Capture the cell that displays the provided text and extract its (X, Y) central coordinate. 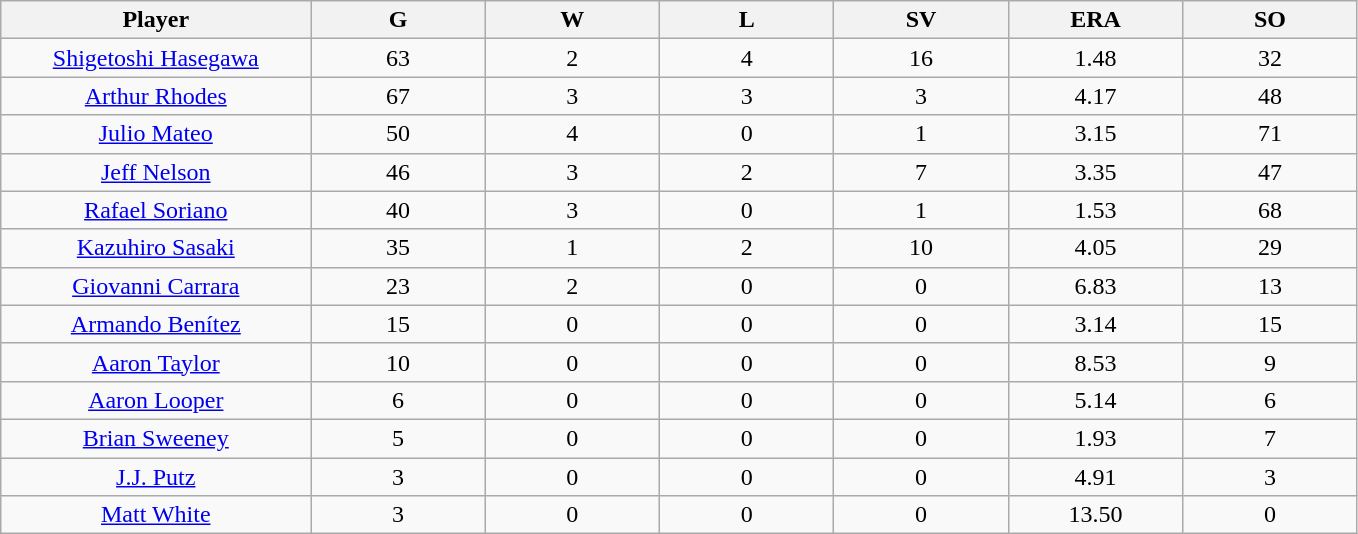
9 (1270, 362)
4.17 (1095, 96)
48 (1270, 96)
35 (398, 248)
W (572, 20)
Player (156, 20)
40 (398, 210)
L (747, 20)
Giovanni Carrara (156, 286)
67 (398, 96)
16 (921, 58)
5 (398, 438)
8.53 (1095, 362)
63 (398, 58)
68 (1270, 210)
13 (1270, 286)
Rafael Soriano (156, 210)
Armando Benítez (156, 324)
29 (1270, 248)
Aaron Looper (156, 400)
5.14 (1095, 400)
Brian Sweeney (156, 438)
1.48 (1095, 58)
50 (398, 134)
ERA (1095, 20)
13.50 (1095, 515)
Julio Mateo (156, 134)
G (398, 20)
71 (1270, 134)
Aaron Taylor (156, 362)
Shigetoshi Hasegawa (156, 58)
4.05 (1095, 248)
23 (398, 286)
3.14 (1095, 324)
6.83 (1095, 286)
3.35 (1095, 172)
3.15 (1095, 134)
Kazuhiro Sasaki (156, 248)
32 (1270, 58)
46 (398, 172)
4.91 (1095, 477)
1.53 (1095, 210)
47 (1270, 172)
Arthur Rhodes (156, 96)
Jeff Nelson (156, 172)
Matt White (156, 515)
J.J. Putz (156, 477)
SO (1270, 20)
SV (921, 20)
1.93 (1095, 438)
